Search for the cell housing the specified text and yield its [x, y] center coordinate. 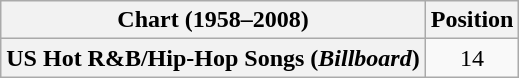
14 [472, 58]
US Hot R&B/Hip-Hop Songs (Billboard) [213, 58]
Position [472, 20]
Chart (1958–2008) [213, 20]
